Output the [X, Y] coordinate of the center of the cell containing the given text.  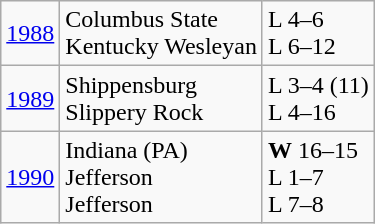
1988 [30, 34]
Columbus StateKentucky Wesleyan [162, 34]
L 3–4 (11)L 4–16 [318, 98]
ShippensburgSlippery Rock [162, 98]
1990 [30, 177]
L 4–6L 6–12 [318, 34]
W 16–15L 1–7L 7–8 [318, 177]
Indiana (PA)JeffersonJefferson [162, 177]
1989 [30, 98]
